Scan for the cell matching the given text and deliver its (X, Y) coordinate at center. 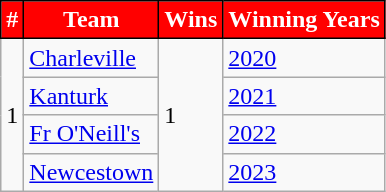
Charleville (92, 58)
# (12, 20)
Team (92, 20)
Fr O'Neill's (92, 134)
2020 (304, 58)
Kanturk (92, 96)
Winning Years (304, 20)
2021 (304, 96)
2022 (304, 134)
Wins (191, 20)
2023 (304, 172)
Newcestown (92, 172)
